Search for the cell housing the specified text and yield its (X, Y) center coordinate. 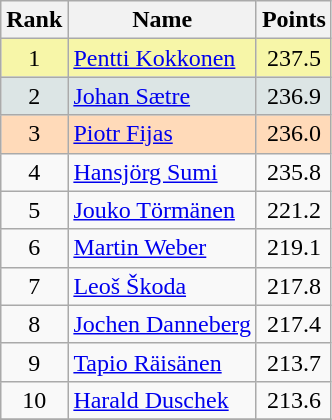
217.4 (294, 324)
217.8 (294, 286)
235.8 (294, 172)
Jouko Törmänen (162, 210)
6 (34, 248)
Tapio Räisänen (162, 362)
8 (34, 324)
Harald Duschek (162, 400)
10 (34, 400)
9 (34, 362)
213.7 (294, 362)
213.6 (294, 400)
3 (34, 134)
Pentti Kokkonen (162, 58)
221.2 (294, 210)
236.9 (294, 96)
236.0 (294, 134)
Leoš Škoda (162, 286)
Name (162, 20)
Piotr Fijas (162, 134)
4 (34, 172)
Hansjörg Sumi (162, 172)
219.1 (294, 248)
Martin Weber (162, 248)
Jochen Danneberg (162, 324)
7 (34, 286)
237.5 (294, 58)
Points (294, 20)
Rank (34, 20)
1 (34, 58)
5 (34, 210)
Johan Sætre (162, 96)
2 (34, 96)
